Extract the (x, y) coordinate from the center of the cell holding the provided text.  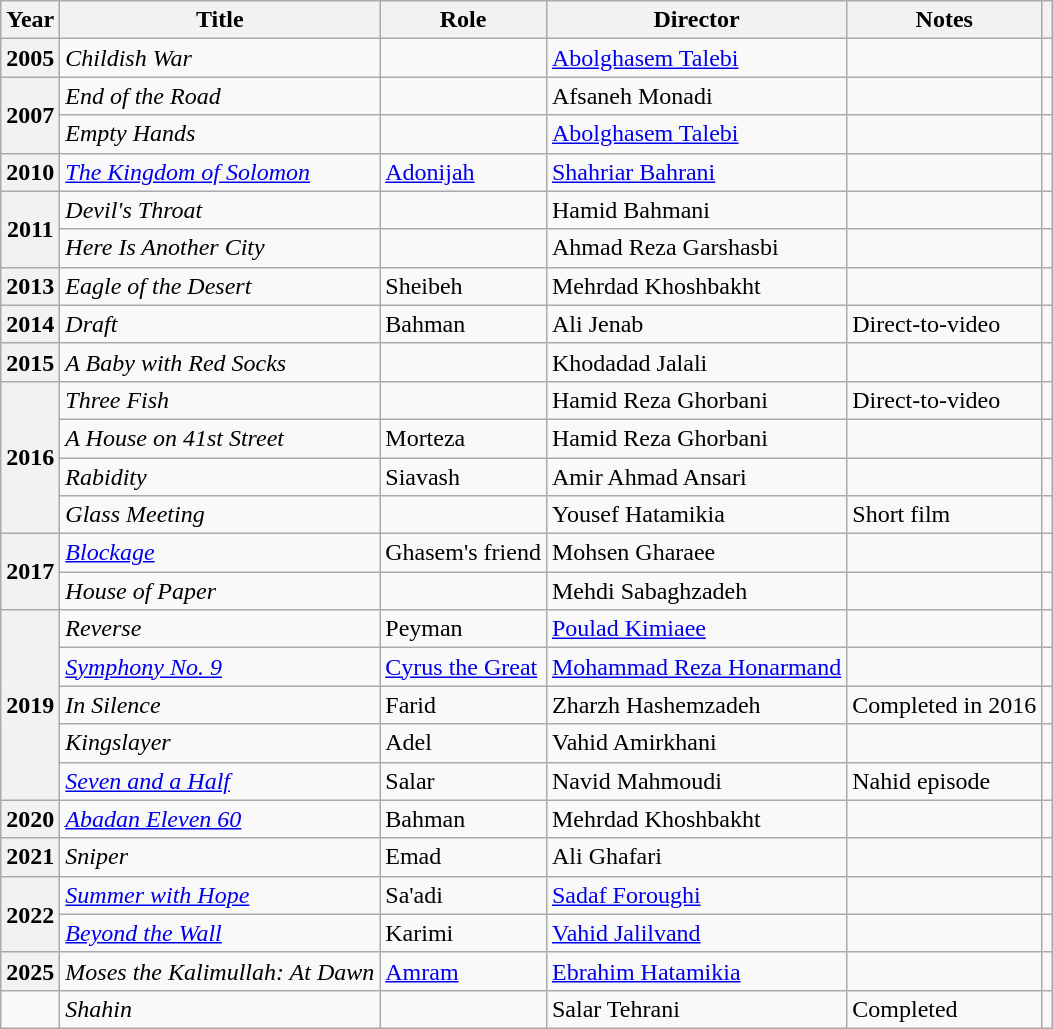
2020 (30, 819)
2017 (30, 572)
Shahriar Bahrani (696, 172)
Ali Ghafari (696, 857)
Summer with Hope (220, 895)
Vahid Jalilvand (696, 933)
Short film (944, 515)
2021 (30, 857)
Sheibeh (464, 286)
Blockage (220, 553)
2010 (30, 172)
Beyond the Wall (220, 933)
Farid (464, 705)
Cyrus the Great (464, 667)
Three Fish (220, 400)
The Kingdom of Solomon (220, 172)
Shahin (220, 1009)
Nahid episode (944, 781)
2015 (30, 362)
Completed (944, 1009)
Yousef Hatamikia (696, 515)
Mohsen Gharaee (696, 553)
Symphony No. 9 (220, 667)
Eagle of the Desert (220, 286)
Empty Hands (220, 134)
2025 (30, 971)
2013 (30, 286)
Role (464, 20)
Year (30, 20)
Notes (944, 20)
Khodadad Jalali (696, 362)
Reverse (220, 629)
In Silence (220, 705)
2005 (30, 58)
Kingslayer (220, 743)
House of Paper (220, 591)
Childish War (220, 58)
2019 (30, 705)
A Baby with Red Socks (220, 362)
2014 (30, 324)
End of the Road (220, 96)
Draft (220, 324)
Salar Tehrani (696, 1009)
Seven and a Half (220, 781)
Vahid Amirkhani (696, 743)
Moses the Kalimullah: At Dawn (220, 971)
Sniper (220, 857)
2007 (30, 115)
Poulad Kimiaee (696, 629)
2011 (30, 229)
Amram (464, 971)
Morteza (464, 438)
2016 (30, 457)
Abadan Eleven 60 (220, 819)
A House on 41st Street (220, 438)
Ebrahim Hatamikia (696, 971)
Glass Meeting (220, 515)
Here Is Another City (220, 248)
Adonijah (464, 172)
Ahmad Reza Garshasbi (696, 248)
Amir Ahmad Ansari (696, 477)
Siavash (464, 477)
Zharzh Hashemzadeh (696, 705)
Ghasem's friend (464, 553)
Peyman (464, 629)
Adel (464, 743)
Emad (464, 857)
2022 (30, 914)
Salar (464, 781)
Hamid Bahmani (696, 210)
Afsaneh Monadi (696, 96)
Sa'adi (464, 895)
Director (696, 20)
Rabidity (220, 477)
Completed in 2016 (944, 705)
Sadaf Foroughi (696, 895)
Devil's Throat (220, 210)
Mehdi Sabaghzadeh (696, 591)
Karimi (464, 933)
Mohammad Reza Honarmand (696, 667)
Title (220, 20)
Navid Mahmoudi (696, 781)
Ali Jenab (696, 324)
